Find where the given text appears and provide that cell's center as (X, Y) coordinate. 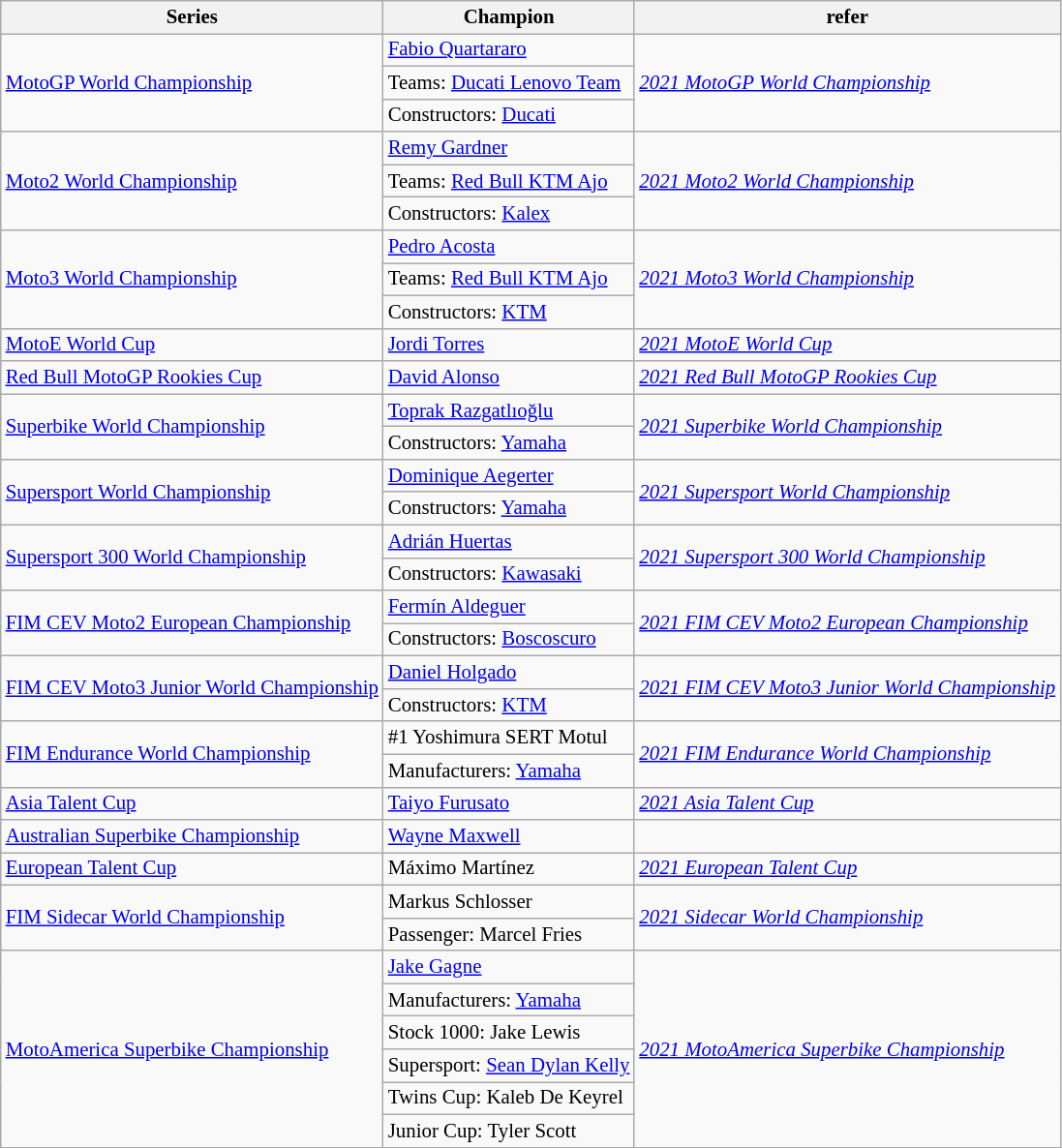
Moto3 World Championship (192, 280)
Passenger: Marcel Fries (509, 934)
David Alonso (509, 378)
Constructors: Ducati (509, 115)
Fermín Aldeguer (509, 607)
Fabio Quartararo (509, 49)
Taiyo Furusato (509, 803)
Teams: Ducati Lenovo Team (509, 82)
2021 FIM CEV Moto3 Junior World Championship (847, 689)
FIM CEV Moto3 Junior World Championship (192, 689)
Daniel Holgado (509, 673)
Series (192, 17)
Asia Talent Cup (192, 803)
Constructors: Kalex (509, 214)
2021 Sidecar World Championship (847, 918)
Constructors: Kawasaki (509, 574)
Supersport World Championship (192, 492)
Champion (509, 17)
MotoGP World Championship (192, 82)
MotoAmerica Superbike Championship (192, 1049)
2021 European Talent Cup (847, 869)
Red Bull MotoGP Rookies Cup (192, 378)
Markus Schlosser (509, 901)
Wayne Maxwell (509, 836)
2021 Asia Talent Cup (847, 803)
2021 FIM Endurance World Championship (847, 754)
Constructors: Boscoscuro (509, 640)
refer (847, 17)
Moto2 World Championship (192, 181)
2021 Supersport 300 World Championship (847, 558)
2021 FIM CEV Moto2 European Championship (847, 623)
FIM CEV Moto2 European Championship (192, 623)
2021 Moto3 World Championship (847, 280)
#1 Yoshimura SERT Motul (509, 738)
Jordi Torres (509, 345)
Australian Superbike Championship (192, 836)
2021 Superbike World Championship (847, 427)
Twins Cup: Kaleb De Keyrel (509, 1099)
2021 MotoGP World Championship (847, 82)
2021 Moto2 World Championship (847, 181)
Máximo Martínez (509, 869)
2021 MotoAmerica Superbike Championship (847, 1049)
Dominique Aegerter (509, 475)
2021 Supersport World Championship (847, 492)
Adrián Huertas (509, 541)
Junior Cup: Tyler Scott (509, 1131)
Pedro Acosta (509, 247)
MotoE World Cup (192, 345)
Supersport 300 World Championship (192, 558)
FIM Sidecar World Championship (192, 918)
Toprak Razgatlıoğlu (509, 410)
European Talent Cup (192, 869)
Remy Gardner (509, 148)
2021 MotoE World Cup (847, 345)
Superbike World Championship (192, 427)
Jake Gagne (509, 967)
Stock 1000: Jake Lewis (509, 1033)
Supersport: Sean Dylan Kelly (509, 1066)
2021 Red Bull MotoGP Rookies Cup (847, 378)
FIM Endurance World Championship (192, 754)
